For the text-containing cell, return its midpoint in (x, y) coordinate format. 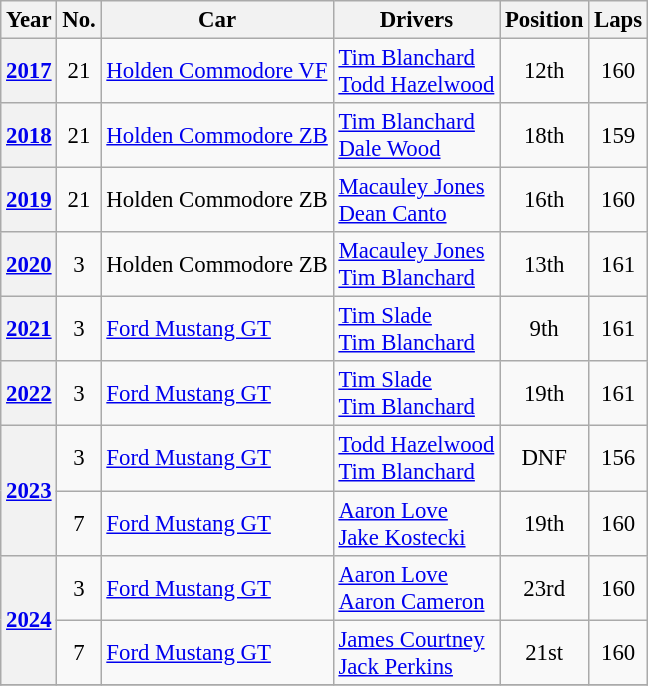
No. (79, 20)
159 (618, 136)
23rd (544, 588)
2022 (29, 394)
Macauley Jones Tim Blanchard (416, 264)
Tim Blanchard Todd Hazelwood (416, 72)
156 (618, 458)
Position (544, 20)
Todd Hazelwood Tim Blanchard (416, 458)
13th (544, 264)
2017 (29, 72)
2018 (29, 136)
Tim Blanchard Dale Wood (416, 136)
2021 (29, 330)
Aaron Love Aaron Cameron (416, 588)
2019 (29, 200)
2020 (29, 264)
Drivers (416, 20)
DNF (544, 458)
16th (544, 200)
2023 (29, 490)
2024 (29, 620)
Year (29, 20)
9th (544, 330)
Macauley Jones Dean Canto (416, 200)
Aaron Love Jake Kostecki (416, 524)
James Courtney Jack Perkins (416, 652)
18th (544, 136)
Laps (618, 20)
12th (544, 72)
21st (544, 652)
Holden Commodore VF (217, 72)
Car (217, 20)
